Pinpoint the cell where the given text exists, returning its (X, Y) midpoint coordinate. 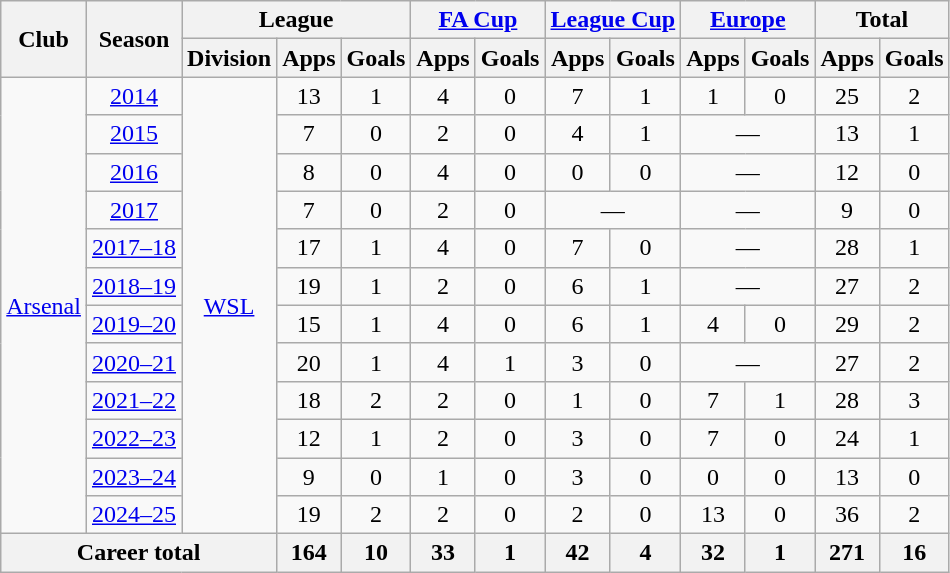
Division (230, 58)
Career total (139, 553)
2021–22 (134, 400)
2024–25 (134, 515)
33 (443, 553)
Season (134, 39)
Europe (748, 20)
2018–19 (134, 286)
8 (309, 172)
36 (847, 515)
271 (847, 553)
17 (309, 248)
25 (847, 96)
Total (882, 20)
20 (309, 362)
2017 (134, 210)
League Cup (613, 20)
2023–24 (134, 477)
2017–18 (134, 248)
2015 (134, 134)
League (296, 20)
FA Cup (478, 20)
42 (578, 553)
Club (44, 39)
2019–20 (134, 324)
10 (376, 553)
15 (309, 324)
29 (847, 324)
16 (914, 553)
2016 (134, 172)
24 (847, 438)
2022–23 (134, 438)
32 (713, 553)
2014 (134, 96)
WSL (230, 306)
2020–21 (134, 362)
Arsenal (44, 306)
164 (309, 553)
18 (309, 400)
